Determine the [X, Y] coordinate at the center of the cell enclosing the given text.  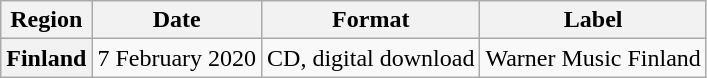
Finland [46, 58]
Label [593, 20]
Region [46, 20]
Date [177, 20]
7 February 2020 [177, 58]
Format [371, 20]
Warner Music Finland [593, 58]
CD, digital download [371, 58]
